Capture the cell that displays the provided text and extract its (X, Y) central coordinate. 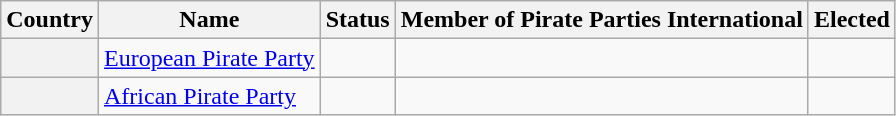
European Pirate Party (209, 58)
African Pirate Party (209, 96)
Name (209, 20)
Status (358, 20)
Country (50, 20)
Member of Pirate Parties International (602, 20)
Elected (852, 20)
